Output the (x, y) coordinate of the center of the cell containing the given text.  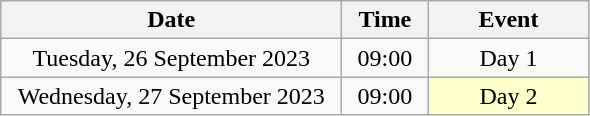
Event (508, 20)
Day 2 (508, 96)
Day 1 (508, 58)
Wednesday, 27 September 2023 (172, 96)
Date (172, 20)
Time (385, 20)
Tuesday, 26 September 2023 (172, 58)
